Locate the cell with the specified text and output its [X, Y] center coordinate. 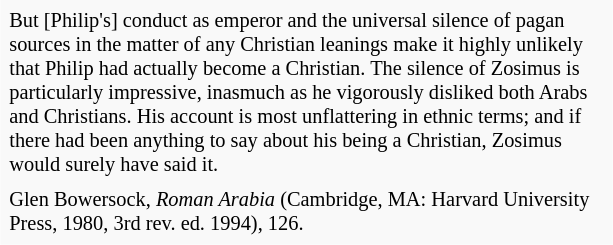
Glen Bowersock, Roman Arabia (Cambridge, MA: Harvard University Press, 1980, 3rd rev. ed. 1994), 126. [306, 212]
